Extract the (X, Y) coordinate from the center of the cell holding the provided text.  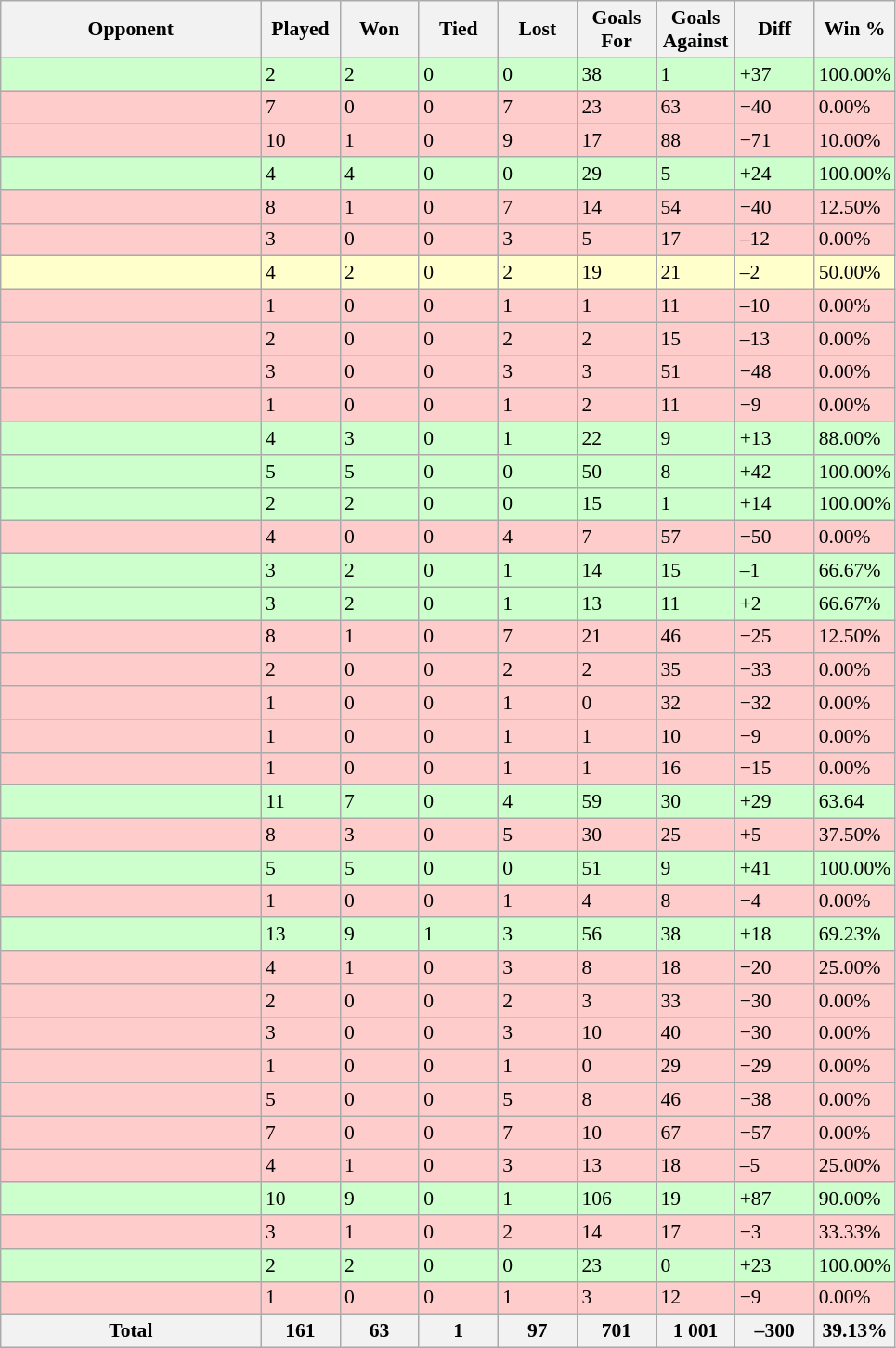
701 (617, 1331)
33.33% (854, 1232)
+14 (774, 504)
12 (695, 1298)
+13 (774, 438)
–10 (774, 306)
25 (695, 836)
−48 (774, 372)
+18 (774, 935)
54 (695, 207)
Lost (537, 30)
Diff (774, 30)
−33 (774, 670)
−71 (774, 141)
16 (695, 769)
Tied (459, 30)
−50 (774, 538)
–300 (774, 1331)
88 (695, 141)
−15 (774, 769)
Played (301, 30)
161 (301, 1331)
106 (617, 1199)
39.13% (854, 1331)
−4 (774, 901)
+87 (774, 1199)
32 (695, 703)
57 (695, 538)
–5 (774, 1166)
56 (617, 935)
69.23% (854, 935)
−38 (774, 1100)
63.64 (854, 802)
37.50% (854, 836)
Goals Against (695, 30)
+24 (774, 174)
−20 (774, 967)
+23 (774, 1265)
–12 (774, 240)
50 (617, 472)
Goals For (617, 30)
+42 (774, 472)
22 (617, 438)
97 (537, 1331)
90.00% (854, 1199)
–2 (774, 273)
40 (695, 1033)
Win % (854, 30)
50.00% (854, 273)
−32 (774, 703)
35 (695, 670)
−29 (774, 1067)
−3 (774, 1232)
59 (617, 802)
+2 (774, 603)
+5 (774, 836)
88.00% (854, 438)
−57 (774, 1133)
Total (131, 1331)
10.00% (854, 141)
33 (695, 1001)
+37 (774, 74)
+41 (774, 868)
1 001 (695, 1331)
Won (379, 30)
+29 (774, 802)
−25 (774, 637)
Opponent (131, 30)
–13 (774, 339)
67 (695, 1133)
–1 (774, 571)
